For the text-containing cell, return its midpoint in (x, y) coordinate format. 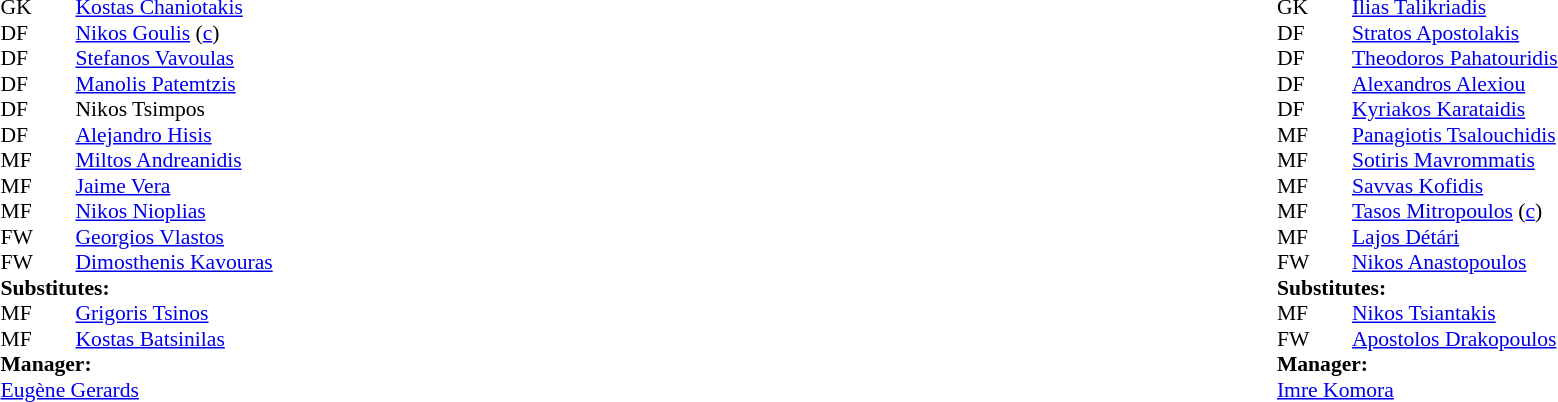
Stefanos Vavoulas (174, 59)
Panagiotis Tsalouchidis (1455, 135)
Nikos Tsimpos (174, 109)
Manolis Patemtzis (174, 84)
Alejandro Hisis (174, 135)
Apostolos Drakopoulos (1455, 339)
Nikos Tsiantakis (1455, 313)
Savvas Kofidis (1455, 186)
Theodoros Pahatouridis (1455, 59)
Kyriakos Karataidis (1455, 109)
Georgios Vlastos (174, 237)
Kostas Batsinilas (174, 339)
Nikos Goulis (c) (174, 33)
Jaime Vera (174, 186)
Nikos Nioplias (174, 211)
Grigoris Tsinos (174, 313)
Alexandros Alexiou (1455, 84)
Nikos Anastopoulos (1455, 263)
Dimosthenis Kavouras (174, 263)
Miltos Andreanidis (174, 161)
Tasos Mitropoulos (c) (1455, 211)
Stratos Apostolakis (1455, 33)
Sotiris Mavrommatis (1455, 161)
Lajos Détári (1455, 237)
